Pinpoint the cell where the given text exists, returning its [x, y] midpoint coordinate. 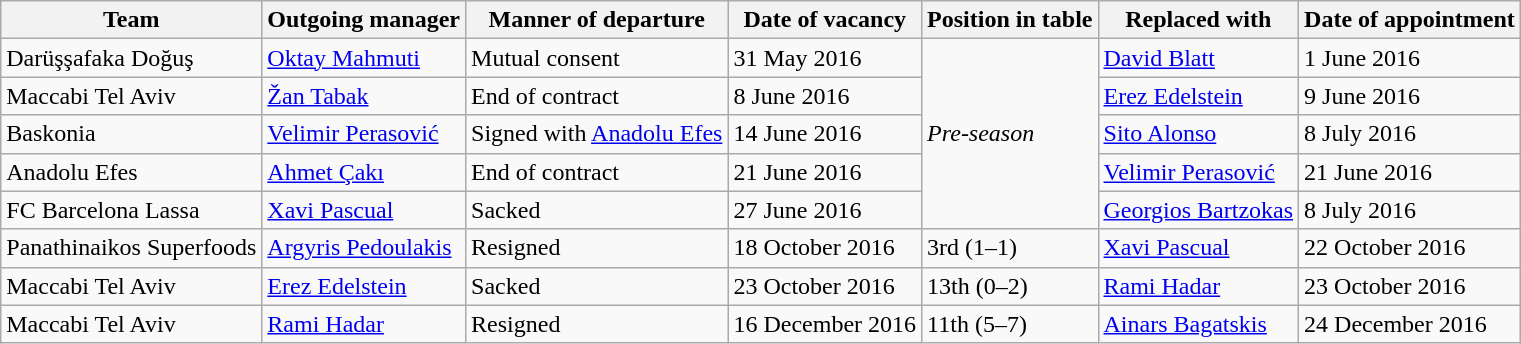
8 June 2016 [825, 96]
Replaced with [1198, 20]
Pre-season [1010, 134]
Team [132, 20]
16 December 2016 [825, 324]
Date of vacancy [825, 20]
13th (0–2) [1010, 286]
Date of appointment [1410, 20]
Darüşşafaka Doğuş [132, 58]
Sito Alonso [1198, 134]
Anadolu Efes [132, 172]
Outgoing manager [364, 20]
Žan Tabak [364, 96]
David Blatt [1198, 58]
14 June 2016 [825, 134]
Oktay Mahmuti [364, 58]
Mutual consent [597, 58]
11th (5–7) [1010, 324]
Signed with Anadolu Efes [597, 134]
Ainars Bagatskis [1198, 324]
FC Barcelona Lassa [132, 210]
9 June 2016 [1410, 96]
Baskonia [132, 134]
Position in table [1010, 20]
1 June 2016 [1410, 58]
3rd (1–1) [1010, 248]
Ahmet Çakı [364, 172]
Argyris Pedoulakis [364, 248]
Georgios Bartzokas [1198, 210]
Panathinaikos Superfoods [132, 248]
22 October 2016 [1410, 248]
24 December 2016 [1410, 324]
31 May 2016 [825, 58]
27 June 2016 [825, 210]
Manner of departure [597, 20]
18 October 2016 [825, 248]
